Locate the cell with the specified text and output its [x, y] center coordinate. 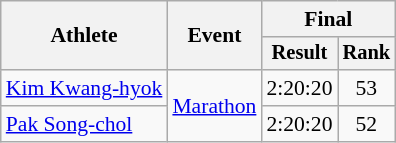
52 [367, 124]
Result [299, 54]
Pak Song-chol [84, 124]
Rank [367, 54]
Kim Kwang-hyok [84, 88]
Final [328, 19]
Athlete [84, 36]
Event [214, 36]
Marathon [214, 106]
53 [367, 88]
